Search for the cell housing the specified text and yield its (X, Y) center coordinate. 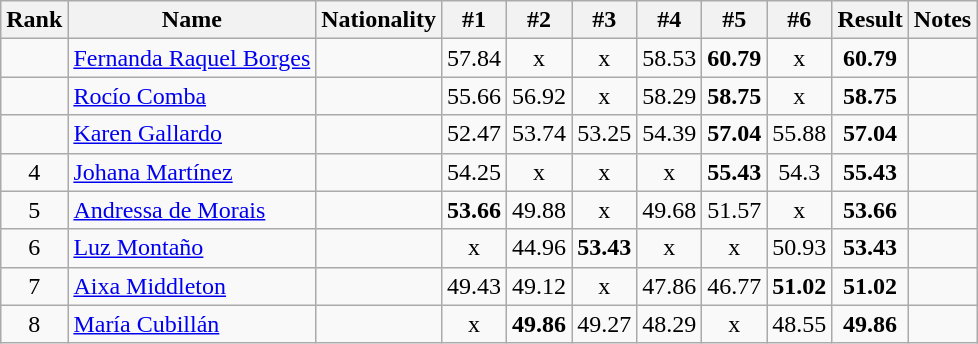
58.53 (670, 58)
Andressa de Morais (192, 210)
María Cubillán (192, 324)
49.68 (670, 210)
Result (870, 20)
5 (34, 210)
54.3 (800, 172)
55.66 (474, 96)
58.29 (670, 96)
48.29 (670, 324)
55.88 (800, 134)
51.57 (734, 210)
Luz Montaño (192, 248)
Nationality (379, 20)
56.92 (540, 96)
46.77 (734, 286)
Johana Martínez (192, 172)
Notes (942, 20)
53.74 (540, 134)
Rocío Comba (192, 96)
48.55 (800, 324)
4 (34, 172)
Name (192, 20)
Fernanda Raquel Borges (192, 58)
49.27 (604, 324)
54.25 (474, 172)
8 (34, 324)
#4 (670, 20)
54.39 (670, 134)
47.86 (670, 286)
7 (34, 286)
#5 (734, 20)
44.96 (540, 248)
49.43 (474, 286)
#3 (604, 20)
Aixa Middleton (192, 286)
#6 (800, 20)
50.93 (800, 248)
52.47 (474, 134)
#1 (474, 20)
57.84 (474, 58)
49.12 (540, 286)
49.88 (540, 210)
Rank (34, 20)
Karen Gallardo (192, 134)
6 (34, 248)
#2 (540, 20)
53.25 (604, 134)
